Provide the [X, Y] coordinate of the cell's center where the given text is located.  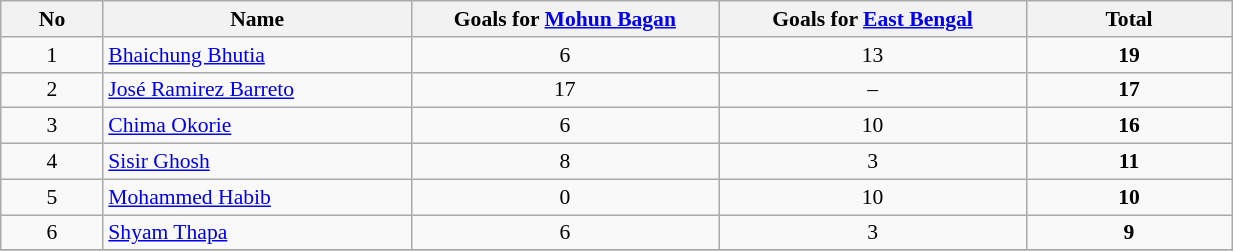
8 [565, 162]
Chima Okorie [257, 126]
0 [565, 197]
2 [52, 90]
Mohammed Habib [257, 197]
16 [1128, 126]
11 [1128, 162]
4 [52, 162]
Shyam Thapa [257, 233]
Bhaichung Bhutia [257, 55]
No [52, 19]
– [873, 90]
Name [257, 19]
13 [873, 55]
1 [52, 55]
Sisir Ghosh [257, 162]
5 [52, 197]
Goals for Mohun Bagan [565, 19]
19 [1128, 55]
Goals for East Bengal [873, 19]
José Ramirez Barreto [257, 90]
Total [1128, 19]
9 [1128, 233]
